For the text-containing cell, return its midpoint in (x, y) coordinate format. 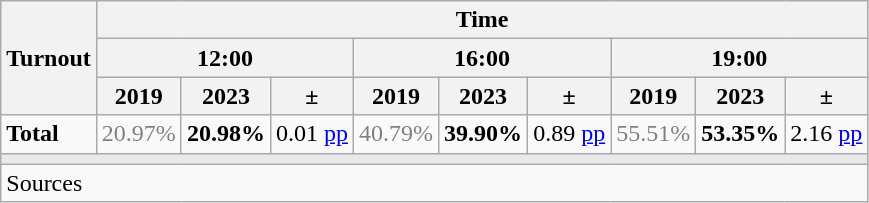
12:00 (224, 58)
19:00 (740, 58)
Turnout (49, 58)
20.97% (138, 134)
53.35% (740, 134)
0.89 pp (570, 134)
0.01 pp (312, 134)
39.90% (484, 134)
16:00 (482, 58)
40.79% (396, 134)
20.98% (226, 134)
2.16 pp (826, 134)
Total (49, 134)
55.51% (654, 134)
Sources (434, 183)
Time (482, 20)
